Pinpoint the cell where the given text exists, returning its (x, y) midpoint coordinate. 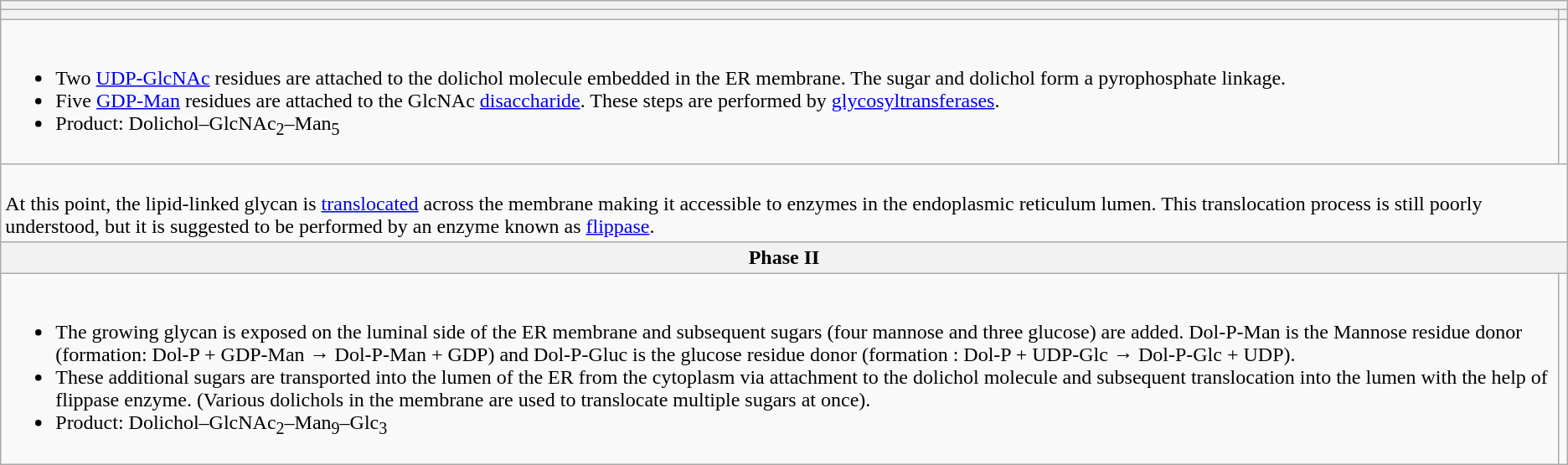
Phase II (784, 257)
